Return the [x, y] coordinate for the center point of the cell that contains the specified text.  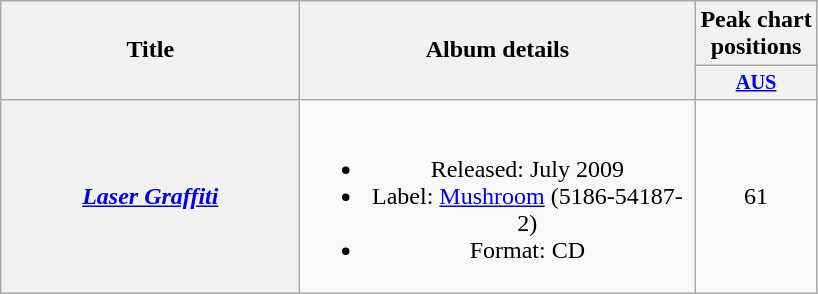
Title [150, 50]
Peak chartpositions [756, 34]
Released: July 2009Label: Mushroom (5186-54187-2)Format: CD [498, 196]
Album details [498, 50]
61 [756, 196]
Laser Graffiti [150, 196]
AUS [756, 83]
